Capture the cell that displays the provided text and extract its [X, Y] central coordinate. 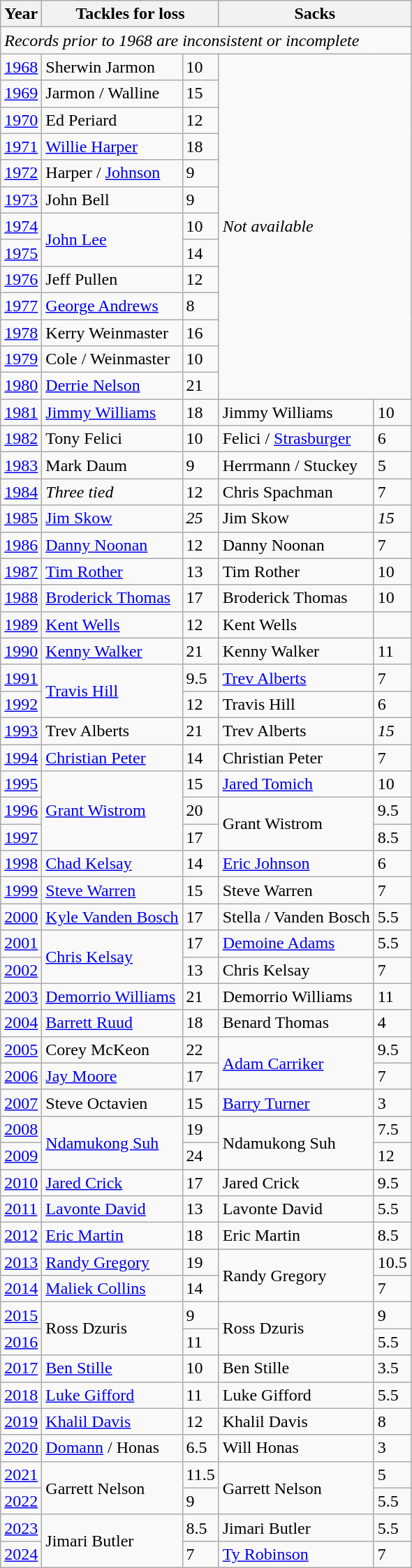
1979 [21, 359]
2004 [21, 1023]
Jarmon / Walline [112, 94]
1968 [21, 67]
Eric Johnson [296, 864]
1999 [21, 890]
Not available [314, 226]
2002 [21, 970]
Will Honas [296, 1448]
Corey McKeon [112, 1050]
2015 [21, 1315]
1976 [21, 279]
4 [392, 1023]
2001 [21, 943]
Jared Tomich [296, 784]
Sacks [314, 14]
Benard Thomas [296, 1023]
1989 [21, 625]
Ed Periard [112, 120]
11.5 [200, 1474]
1983 [21, 465]
2006 [21, 1076]
2020 [21, 1448]
Jay Moore [112, 1076]
1972 [21, 173]
Year [21, 14]
Harper / Johnson [112, 173]
2012 [21, 1236]
25 [200, 518]
Tackles for loss [130, 14]
6.5 [200, 1448]
Ty Robinson [296, 1554]
2024 [21, 1554]
2018 [21, 1395]
7.5 [392, 1129]
Willie Harper [112, 147]
1997 [21, 837]
1992 [21, 704]
1985 [21, 518]
Felici / Strasburger [296, 439]
Kerry Weinmaster [112, 333]
Kyle Vanden Bosch [112, 917]
1995 [21, 784]
1990 [21, 651]
2016 [21, 1342]
1998 [21, 864]
24 [200, 1156]
Adam Carriker [296, 1063]
Barry Turner [296, 1103]
1991 [21, 678]
Maliek Collins [112, 1289]
Steve Octavien [112, 1103]
1977 [21, 306]
Cole / Weinmaster [112, 359]
2008 [21, 1129]
1996 [21, 811]
Chad Kelsay [112, 864]
Sherwin Jarmon [112, 67]
1987 [21, 572]
2003 [21, 996]
10.5 [392, 1262]
1984 [21, 492]
2007 [21, 1103]
Mark Daum [112, 465]
1982 [21, 439]
2014 [21, 1289]
2009 [21, 1156]
1975 [21, 253]
1980 [21, 386]
1988 [21, 598]
2011 [21, 1209]
Derrie Nelson [112, 386]
3.5 [392, 1368]
2000 [21, 917]
1974 [21, 226]
1993 [21, 731]
1981 [21, 412]
Domann / Honas [112, 1448]
John Bell [112, 200]
16 [200, 333]
Barrett Ruud [112, 1023]
1978 [21, 333]
Records prior to 1968 are inconsistent or incomplete [206, 40]
Stella / Vanden Bosch [296, 917]
22 [200, 1050]
1994 [21, 757]
2013 [21, 1262]
2022 [21, 1501]
1969 [21, 94]
2010 [21, 1183]
2021 [21, 1474]
1970 [21, 120]
1971 [21, 147]
Herrmann / Stuckey [296, 465]
1986 [21, 545]
2005 [21, 1050]
2019 [21, 1421]
2023 [21, 1528]
Jeff Pullen [112, 279]
Demoine Adams [296, 943]
Chris Spachman [296, 492]
20 [200, 811]
1973 [21, 200]
Three tied [112, 492]
2017 [21, 1368]
George Andrews [112, 306]
John Lee [112, 239]
Tony Felici [112, 439]
